Locate the cell with the specified text and output its (x, y) center coordinate. 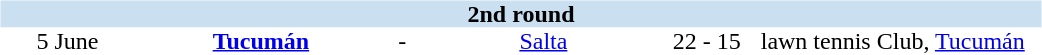
lawn tennis Club, Tucumán (893, 42)
5 June (67, 42)
22 - 15 (707, 42)
Tucumán (260, 42)
Salta (543, 42)
- (402, 42)
2nd round (520, 14)
